Detect which cell encompasses the target text, then output its (X, Y) center coordinate. 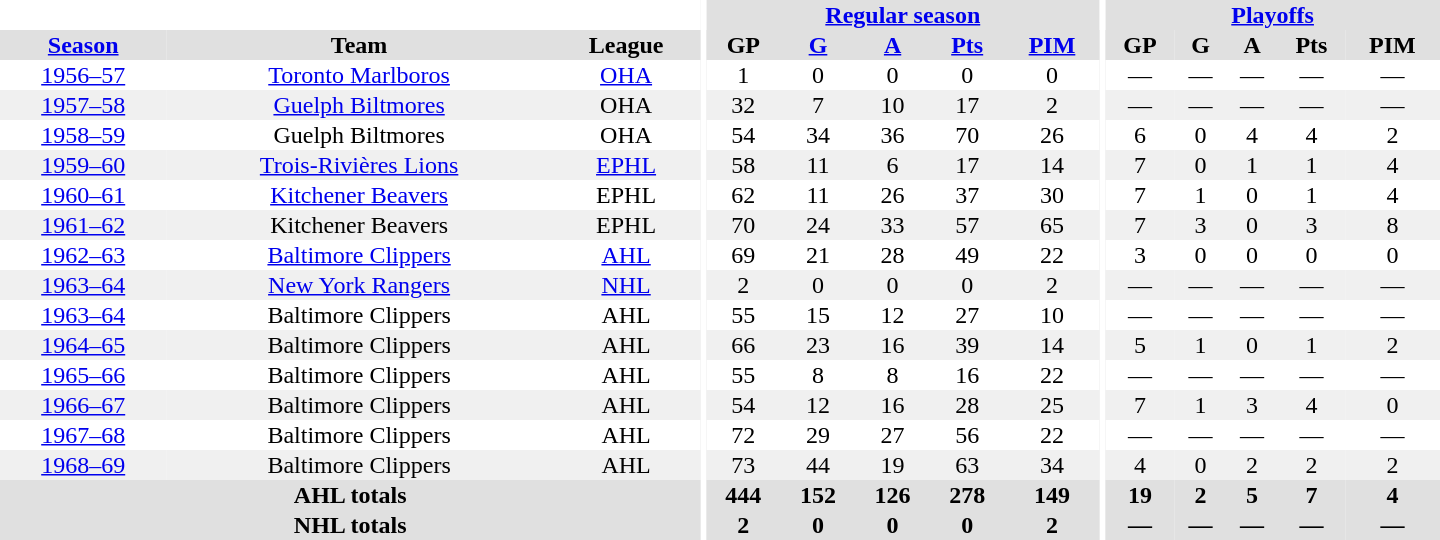
29 (818, 435)
1956–57 (83, 75)
New York Rangers (358, 285)
NHL totals (350, 525)
1957–58 (83, 105)
33 (892, 225)
65 (1052, 225)
NHL (626, 285)
1959–60 (83, 165)
36 (892, 135)
1967–68 (83, 435)
49 (968, 255)
Trois-Rivières Lions (358, 165)
30 (1052, 195)
Regular season (902, 15)
1958–59 (83, 135)
66 (744, 345)
Toronto Marlboros (358, 75)
44 (818, 465)
73 (744, 465)
League (626, 45)
152 (818, 495)
1966–67 (83, 405)
15 (818, 315)
278 (968, 495)
39 (968, 345)
25 (1052, 405)
126 (892, 495)
1962–63 (83, 255)
1968–69 (83, 465)
1965–66 (83, 375)
72 (744, 435)
Playoffs (1272, 15)
23 (818, 345)
AHL totals (350, 495)
Team (358, 45)
21 (818, 255)
Season (83, 45)
57 (968, 225)
1964–65 (83, 345)
69 (744, 255)
24 (818, 225)
149 (1052, 495)
444 (744, 495)
1961–62 (83, 225)
63 (968, 465)
37 (968, 195)
62 (744, 195)
56 (968, 435)
1960–61 (83, 195)
58 (744, 165)
32 (744, 105)
